Pinpoint the cell where the given text exists, returning its [x, y] midpoint coordinate. 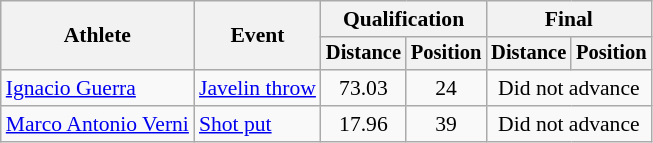
Javelin throw [258, 88]
Athlete [98, 36]
39 [446, 124]
24 [446, 88]
73.03 [364, 88]
Marco Antonio Verni [98, 124]
Qualification [404, 19]
Ignacio Guerra [98, 88]
Shot put [258, 124]
Final [568, 19]
17.96 [364, 124]
Event [258, 36]
